Return the [X, Y] coordinate for the center point of the cell that contains the specified text.  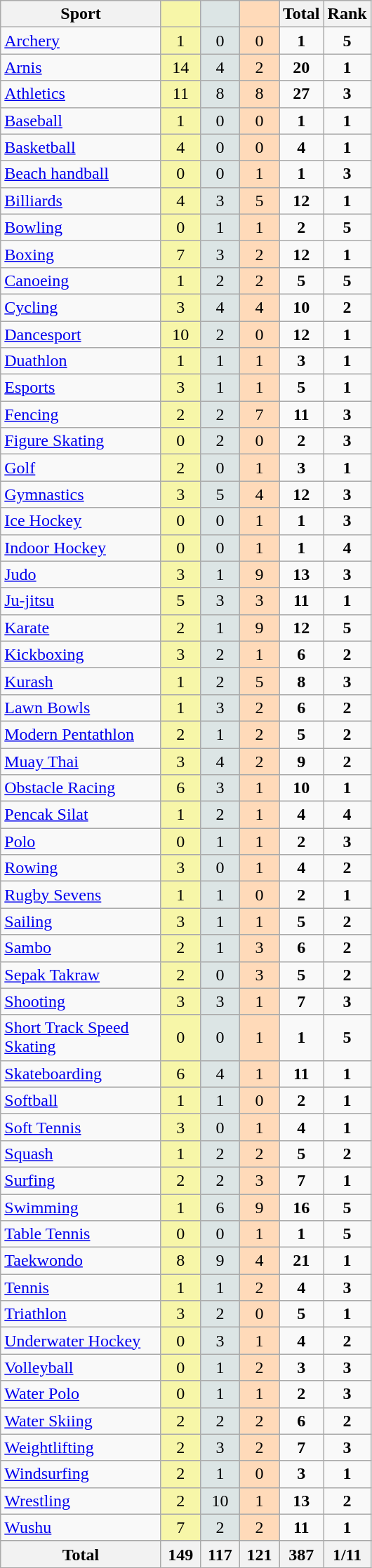
Kickboxing [81, 654]
Water Skiing [81, 1421]
Billiards [81, 201]
Muay Thai [81, 761]
14 [180, 67]
Modern Pentathlon [81, 734]
Athletics [81, 94]
Squash [81, 1154]
Windsurfing [81, 1474]
Judo [81, 574]
Rowing [81, 868]
Duathlon [81, 361]
Canoeing [81, 281]
Softball [81, 1100]
Figure Skating [81, 441]
Shooting [81, 1001]
Archery [81, 41]
Gymnastics [81, 494]
Sport [81, 14]
Volleyball [81, 1367]
Short Track Speed Skating [81, 1038]
Karate [81, 628]
Dancesport [81, 334]
Obstacle Racing [81, 788]
Sambo [81, 948]
Wushu [81, 1527]
Weightlifting [81, 1447]
Polo [81, 842]
Underwater Hockey [81, 1341]
Sailing [81, 921]
Baseball [81, 121]
Arnis [81, 67]
Esports [81, 388]
21 [302, 1261]
20 [302, 67]
Skateboarding [81, 1074]
121 [259, 1554]
Surfing [81, 1180]
Basketball [81, 147]
Fencing [81, 414]
27 [302, 94]
Table Tennis [81, 1234]
387 [302, 1554]
Beach handball [81, 174]
Cycling [81, 307]
Lawn Bowls [81, 708]
Water Polo [81, 1394]
Taekwondo [81, 1261]
Rugby Sevens [81, 895]
Tennis [81, 1287]
149 [180, 1554]
Ju-jitsu [81, 601]
Boxing [81, 254]
Golf [81, 468]
Soft Tennis [81, 1127]
Pencak Silat [81, 815]
Wrestling [81, 1501]
Bowling [81, 227]
Triathlon [81, 1314]
Rank [347, 14]
Indoor Hockey [81, 548]
16 [302, 1207]
Swimming [81, 1207]
117 [220, 1554]
Ice Hockey [81, 521]
Sepak Takraw [81, 975]
Kurash [81, 681]
1/11 [347, 1554]
